Pinpoint the cell where the given text exists, returning its [x, y] midpoint coordinate. 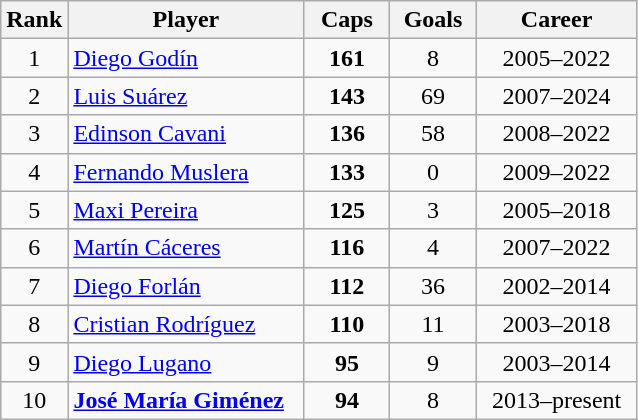
2005–2022 [556, 58]
José María Giménez [186, 400]
2009–2022 [556, 172]
7 [34, 286]
161 [347, 58]
Luis Suárez [186, 96]
Maxi Pereira [186, 210]
95 [347, 362]
2008–2022 [556, 134]
69 [433, 96]
1 [34, 58]
Caps [347, 20]
11 [433, 324]
2007–2024 [556, 96]
2002–2014 [556, 286]
112 [347, 286]
Goals [433, 20]
Diego Godín [186, 58]
0 [433, 172]
Diego Lugano [186, 362]
2005–2018 [556, 210]
10 [34, 400]
2003–2014 [556, 362]
110 [347, 324]
94 [347, 400]
125 [347, 210]
36 [433, 286]
116 [347, 248]
Rank [34, 20]
2 [34, 96]
2003–2018 [556, 324]
Career [556, 20]
58 [433, 134]
133 [347, 172]
Fernando Muslera [186, 172]
Martín Cáceres [186, 248]
Diego Forlán [186, 286]
143 [347, 96]
Player [186, 20]
6 [34, 248]
5 [34, 210]
2013–present [556, 400]
Cristian Rodríguez [186, 324]
136 [347, 134]
Edinson Cavani [186, 134]
2007–2022 [556, 248]
